From the cell containing the given text, extract its center point as (x, y) coordinate. 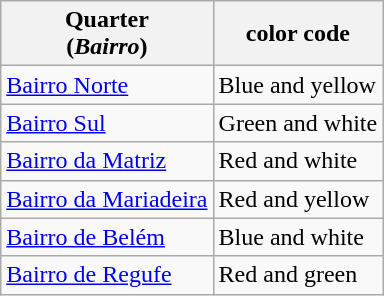
Green and white (298, 123)
Bairro de Regufe (107, 275)
Bairro Sul (107, 123)
Red and green (298, 275)
Red and yellow (298, 199)
Red and white (298, 161)
color code (298, 34)
Blue and white (298, 237)
Bairro da Mariadeira (107, 199)
Quarter(Bairro) (107, 34)
Bairro da Matriz (107, 161)
Bairro Norte (107, 85)
Blue and yellow (298, 85)
Bairro de Belém (107, 237)
